Provide the (x, y) coordinate of the cell's center where the given text is located.  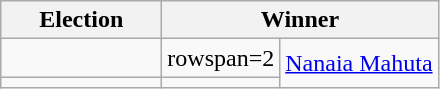
rowspan=2 (221, 58)
Election (82, 20)
Nanaia Mahuta (359, 64)
Winner (300, 20)
